Pinpoint the cell where the given text exists, returning its (x, y) midpoint coordinate. 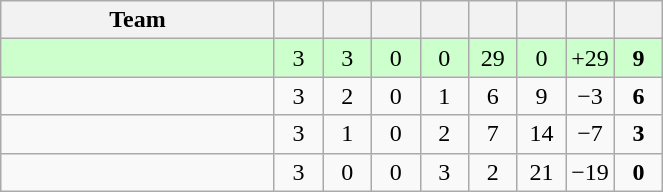
−19 (590, 172)
29 (494, 58)
−7 (590, 134)
−3 (590, 96)
21 (542, 172)
+29 (590, 58)
Team (138, 20)
14 (542, 134)
7 (494, 134)
